Search for the cell housing the specified text and yield its (x, y) center coordinate. 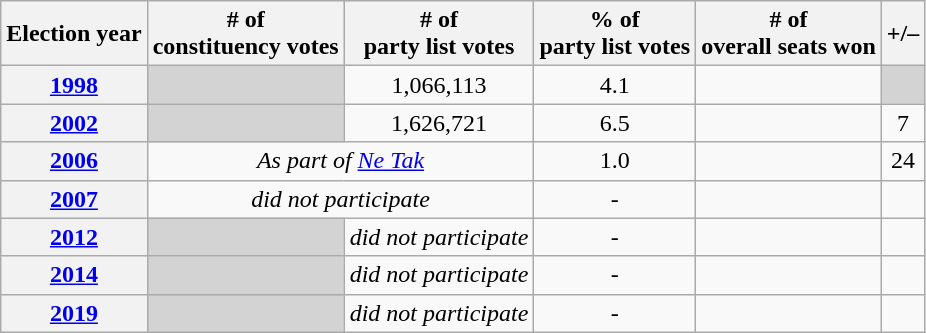
Election year (74, 34)
As part of Ne Tak (340, 161)
2012 (74, 237)
+/– (902, 34)
2007 (74, 199)
1,066,113 (439, 85)
2019 (74, 313)
% ofparty list votes (615, 34)
4.1 (615, 85)
# ofparty list votes (439, 34)
24 (902, 161)
6.5 (615, 123)
7 (902, 123)
2014 (74, 275)
# ofconstituency votes (246, 34)
2006 (74, 161)
1998 (74, 85)
# ofoverall seats won (789, 34)
2002 (74, 123)
1.0 (615, 161)
1,626,721 (439, 123)
